From the cell containing the given text, extract its center point as (x, y) coordinate. 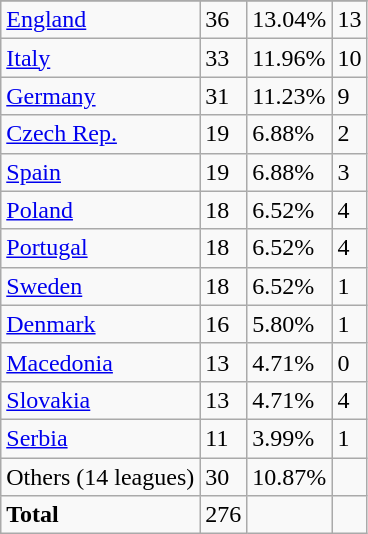
10 (350, 58)
276 (224, 515)
Macedonia (100, 362)
16 (224, 324)
Italy (100, 58)
2 (350, 134)
11.96% (290, 58)
Portugal (100, 248)
9 (350, 96)
11 (224, 438)
0 (350, 362)
36 (224, 20)
3.99% (290, 438)
33 (224, 58)
Poland (100, 210)
Slovakia (100, 400)
30 (224, 477)
Germany (100, 96)
Spain (100, 172)
Total (100, 515)
Czech Rep. (100, 134)
Denmark (100, 324)
13.04% (290, 20)
5.80% (290, 324)
Serbia (100, 438)
31 (224, 96)
11.23% (290, 96)
England (100, 20)
3 (350, 172)
Others (14 leagues) (100, 477)
10.87% (290, 477)
Sweden (100, 286)
